Extract the (X, Y) coordinate from the center of the cell holding the provided text.  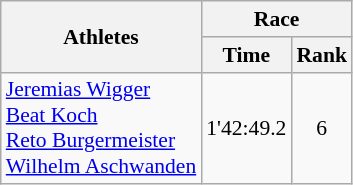
1'42:49.2 (246, 128)
6 (322, 128)
Race (276, 19)
Time (246, 55)
Rank (322, 55)
Jeremias WiggerBeat KochReto BurgermeisterWilhelm Aschwanden (102, 128)
Athletes (102, 36)
